Capture the cell that displays the provided text and extract its [X, Y] central coordinate. 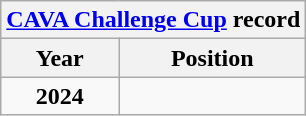
Year [60, 58]
CAVA Challenge Cup record [154, 20]
2024 [60, 96]
Position [212, 58]
